Search for the cell housing the specified text and yield its [X, Y] center coordinate. 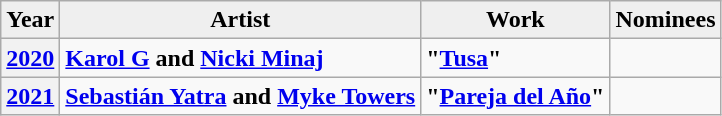
2020 [30, 58]
Year [30, 20]
"Pareja del Año" [516, 96]
"Tusa" [516, 58]
Sebastián Yatra and Myke Towers [240, 96]
Work [516, 20]
Nominees [666, 20]
Karol G and Nicki Minaj [240, 58]
Artist [240, 20]
2021 [30, 96]
